From the cell containing the given text, extract its center point as (X, Y) coordinate. 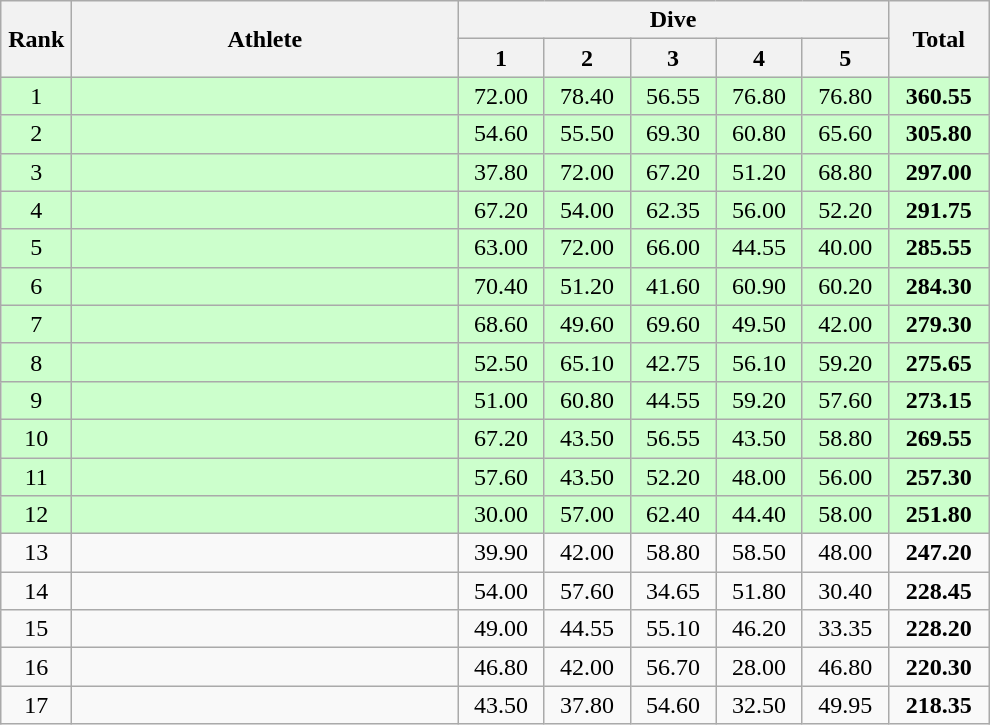
7 (36, 324)
56.10 (759, 362)
279.30 (938, 324)
297.00 (938, 172)
30.40 (845, 591)
49.95 (845, 705)
228.45 (938, 591)
6 (36, 286)
32.50 (759, 705)
228.20 (938, 629)
257.30 (938, 477)
49.60 (587, 324)
46.20 (759, 629)
42.75 (673, 362)
8 (36, 362)
51.80 (759, 591)
57.00 (587, 515)
51.00 (501, 400)
Dive (673, 20)
63.00 (501, 248)
58.50 (759, 553)
62.40 (673, 515)
28.00 (759, 667)
58.00 (845, 515)
55.10 (673, 629)
305.80 (938, 134)
218.35 (938, 705)
55.50 (587, 134)
44.40 (759, 515)
69.60 (673, 324)
60.90 (759, 286)
66.00 (673, 248)
360.55 (938, 96)
41.60 (673, 286)
15 (36, 629)
65.10 (587, 362)
291.75 (938, 210)
285.55 (938, 248)
17 (36, 705)
9 (36, 400)
269.55 (938, 438)
247.20 (938, 553)
70.40 (501, 286)
13 (36, 553)
275.65 (938, 362)
39.90 (501, 553)
273.15 (938, 400)
16 (36, 667)
11 (36, 477)
68.80 (845, 172)
78.40 (587, 96)
Total (938, 39)
62.35 (673, 210)
49.50 (759, 324)
69.30 (673, 134)
65.60 (845, 134)
56.70 (673, 667)
34.65 (673, 591)
49.00 (501, 629)
251.80 (938, 515)
Rank (36, 39)
12 (36, 515)
30.00 (501, 515)
60.20 (845, 286)
284.30 (938, 286)
10 (36, 438)
Athlete (265, 39)
14 (36, 591)
52.50 (501, 362)
220.30 (938, 667)
68.60 (501, 324)
33.35 (845, 629)
40.00 (845, 248)
